Locate the cell with the specified text and output its [x, y] center coordinate. 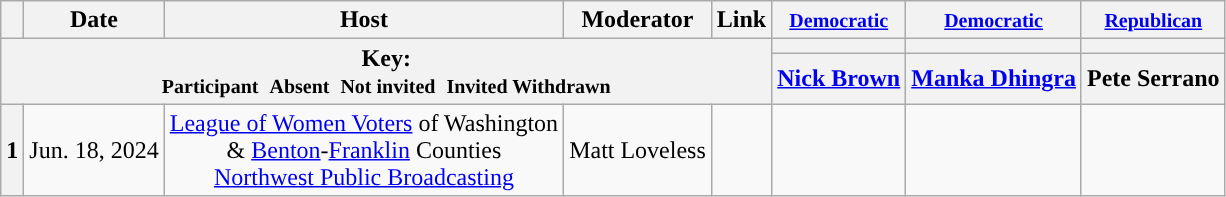
Host [364, 20]
Pete Serrano [1153, 78]
Moderator [638, 20]
Date [94, 20]
Republican [1153, 20]
Jun. 18, 2024 [94, 150]
1 [12, 150]
Nick Brown [839, 78]
League of Women Voters of Washington& Benton-Franklin CountiesNorthwest Public Broadcasting [364, 150]
Key: Participant Absent Not invited Invited Withdrawn [386, 72]
Link [741, 20]
Manka Dhingra [994, 78]
Matt Loveless [638, 150]
